Locate the cell with the specified text and output its (x, y) center coordinate. 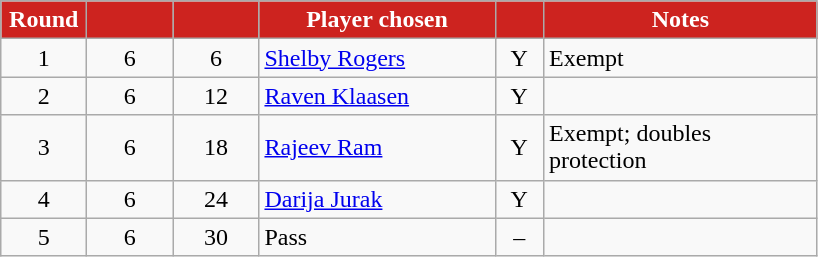
Shelby Rogers (377, 58)
12 (216, 96)
Darija Jurak (377, 199)
Exempt (681, 58)
Round (44, 20)
4 (44, 199)
24 (216, 199)
1 (44, 58)
2 (44, 96)
Exempt; doubles protection (681, 148)
18 (216, 148)
Raven Klaasen (377, 96)
3 (44, 148)
5 (44, 237)
Pass (377, 237)
Player chosen (377, 20)
– (520, 237)
Notes (681, 20)
30 (216, 237)
Rajeev Ram (377, 148)
